Return the (X, Y) coordinate for the center point of the cell that contains the specified text.  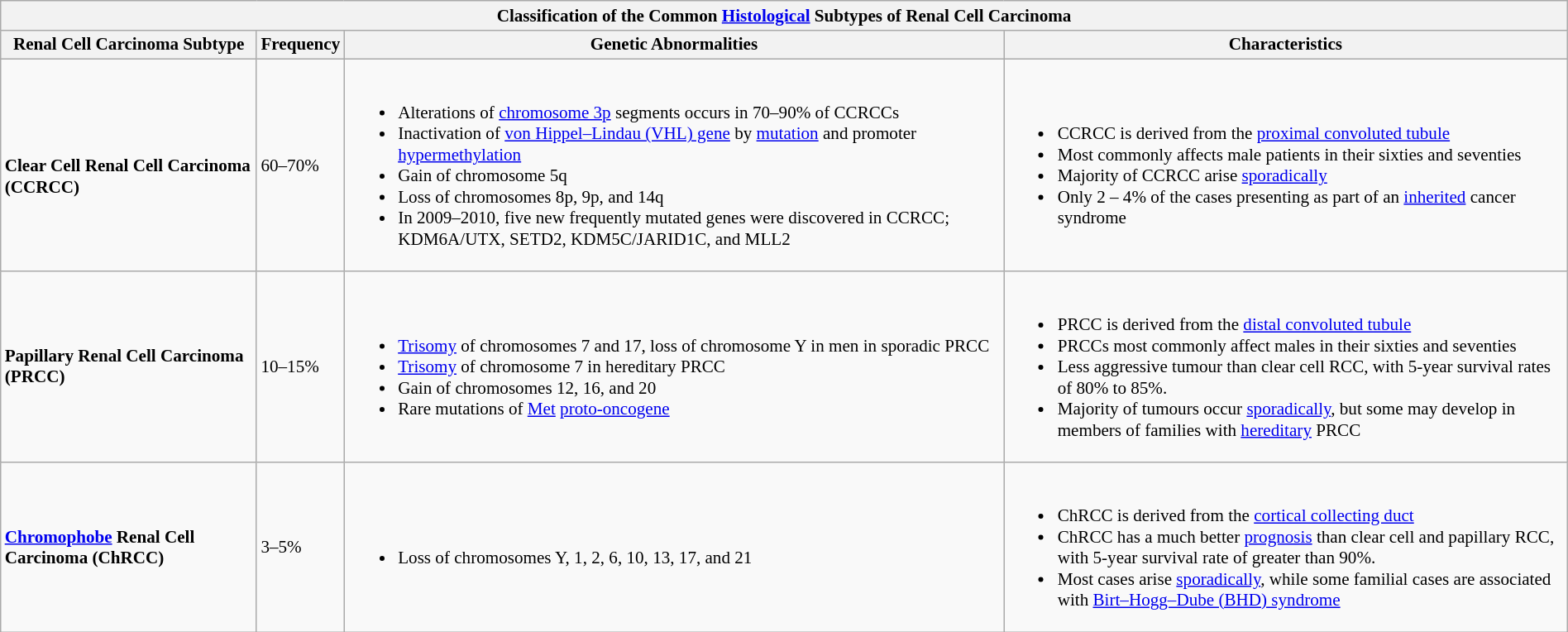
Clear Cell Renal Cell Carcinoma (CCRCC) (129, 165)
3–5% (300, 548)
Classification of the Common Histological Subtypes of Renal Cell Carcinoma (784, 15)
Chromophobe Renal Cell Carcinoma (ChRCC) (129, 548)
Characteristics (1286, 45)
Loss of chromosomes Y, 1, 2, 6, 10, 13, 17, and 21 (673, 548)
60–70% (300, 165)
Genetic Abnormalities (673, 45)
Frequency (300, 45)
Renal Cell Carcinoma Subtype (129, 45)
10–15% (300, 367)
Papillary Renal Cell Carcinoma (PRCC) (129, 367)
